From the cell containing the given text, extract its center point as (x, y) coordinate. 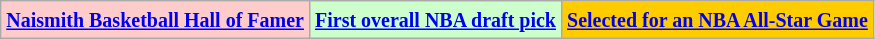
Selected for an NBA All-Star Game (718, 20)
First overall NBA draft pick (435, 20)
Naismith Basketball Hall of Famer (156, 20)
